Capture the cell that displays the provided text and extract its (x, y) central coordinate. 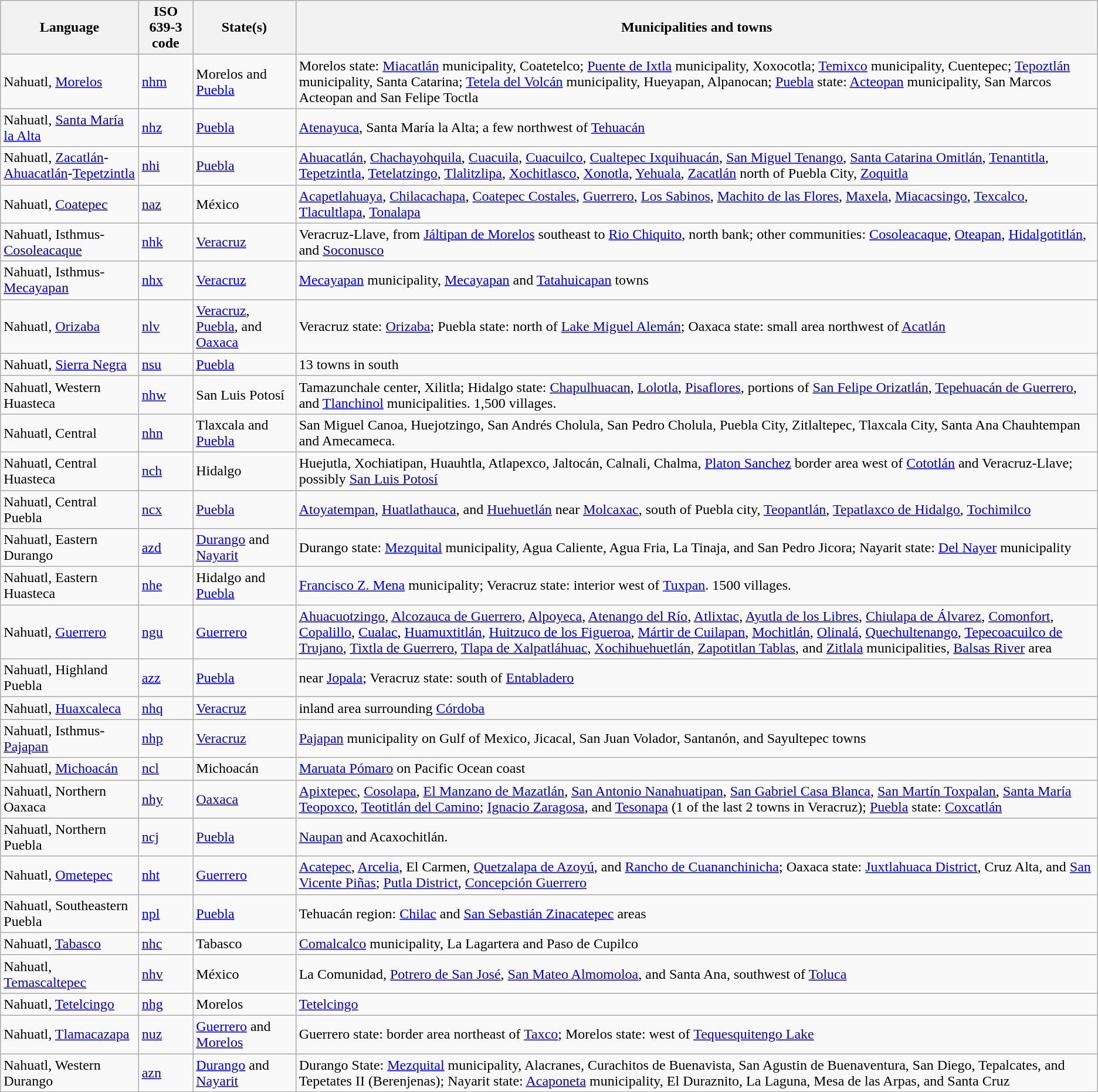
azn (165, 1073)
Maruata Pómaro on Pacific Ocean coast (697, 769)
Veracruz, Puebla, and Oaxaca (244, 326)
Nahuatl, Highland Puebla (69, 678)
Durango state: Mezquital municipality, Agua Caliente, Agua Fria, La Tinaja, and San Pedro Jicora; Nayarit state: Del Nayer municipality (697, 548)
Acapetlahuaya, Chilacachapa, Coatepec Costales, Guerrero, Los Sabinos, Machito de las Flores, Maxela, Miacacsingo, Texcalco, Tlacultlapa, Tonalapa (697, 204)
azz (165, 678)
Guerrero state: border area northeast of Taxco; Morelos state: west of Tequesquitengo Lake (697, 1034)
Nahuatl, Tetelcingo (69, 1004)
State(s) (244, 28)
Morelos (244, 1004)
Nahuatl, Sierra Negra (69, 364)
npl (165, 913)
Nahuatl, Tlamacazapa (69, 1034)
inland area surrounding Córdoba (697, 708)
Michoacán (244, 769)
Hidalgo and Puebla (244, 586)
Nahuatl, Isthmus-Cosoleacaque (69, 242)
azd (165, 548)
Morelos and Puebla (244, 82)
Nahuatl, Huaxcaleca (69, 708)
13 towns in south (697, 364)
Tehuacán region: Chilac and San Sebastián Zinacatepec areas (697, 913)
Nahuatl, Santa María la Alta (69, 128)
nhy (165, 799)
Nahuatl, Tabasco (69, 944)
nhp (165, 738)
Nahuatl, Zacatlán-Ahuacatlán-Tepetzintla (69, 165)
Municipalities and towns (697, 28)
nhg (165, 1004)
nhe (165, 586)
La Comunidad, Potrero de San José, San Mateo Almomoloa, and Santa Ana, southwest of Toluca (697, 974)
Nahuatl, Morelos (69, 82)
Nahuatl, Coatepec (69, 204)
Nahuatl, Central Puebla (69, 509)
nhm (165, 82)
Nahuatl, Western Durango (69, 1073)
Nahuatl, Western Huasteca (69, 394)
Nahuatl, Central (69, 433)
Nahuatl, Ometepec (69, 875)
Oaxaca (244, 799)
Atenayuca, Santa María la Alta; a few northwest of Tehuacán (697, 128)
Nahuatl, Eastern Huasteca (69, 586)
naz (165, 204)
near Jopala; Veracruz state: south of Entabladero (697, 678)
Nahuatl, Isthmus-Mecayapan (69, 280)
Nahuatl, Central Huasteca (69, 471)
Atoyatempan, Huatlathauca, and Huehuetlán near Molcaxac, south of Puebla city, Teopantlán, Tepatlaxco de Hidalgo, Tochimilco (697, 509)
Tabasco (244, 944)
nhk (165, 242)
nht (165, 875)
Nahuatl, Temascaltepec (69, 974)
nhv (165, 974)
ISO 639-3 code (165, 28)
Pajapan municipality on Gulf of Mexico, Jicacal, San Juan Volador, Santanón, and Sayultepec towns (697, 738)
ncl (165, 769)
San Luis Potosí (244, 394)
Language (69, 28)
nuz (165, 1034)
nhq (165, 708)
Veracruz state: Orizaba; Puebla state: north of Lake Miguel Alemán; Oaxaca state: small area northwest of Acatlán (697, 326)
Nahuatl, Northern Puebla (69, 837)
Mecayapan municipality, Mecayapan and Tatahuicapan towns (697, 280)
Tetelcingo (697, 1004)
Comalcalco municipality, La Lagartera and Paso de Cupilco (697, 944)
nhz (165, 128)
Francisco Z. Mena municipality; Veracruz state: interior west of Tuxpan. 1500 villages. (697, 586)
nsu (165, 364)
nhc (165, 944)
nhi (165, 165)
Guerrero and Morelos (244, 1034)
Nahuatl, Eastern Durango (69, 548)
ngu (165, 632)
nhn (165, 433)
Nahuatl, Southeastern Puebla (69, 913)
Nahuatl, Northern Oaxaca (69, 799)
nhx (165, 280)
Hidalgo (244, 471)
Nahuatl, Orizaba (69, 326)
Naupan and Acaxochitlán. (697, 837)
nlv (165, 326)
San Miguel Canoa, Huejotzingo, San Andrés Cholula, San Pedro Cholula, Puebla City, Zitlaltepec, Tlaxcala City, Santa Ana Chauhtempan and Amecameca. (697, 433)
ncj (165, 837)
nch (165, 471)
ncx (165, 509)
Tlaxcala and Puebla (244, 433)
Nahuatl, Guerrero (69, 632)
Nahuatl, Isthmus-Pajapan (69, 738)
nhw (165, 394)
Nahuatl, Michoacán (69, 769)
